Find where the given text appears and provide that cell's center as (x, y) coordinate. 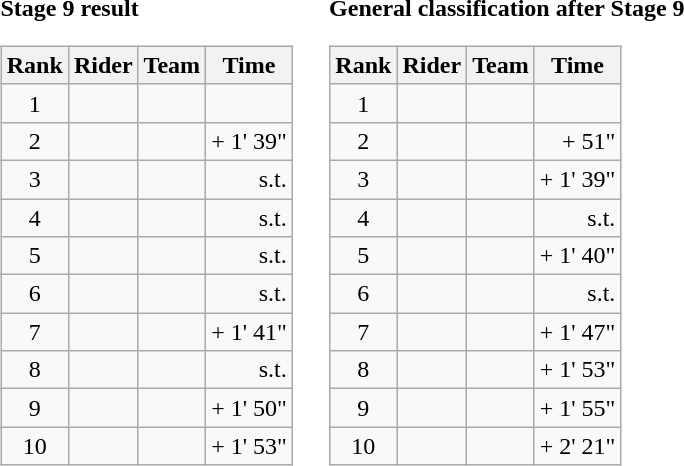
+ 1' 50" (250, 408)
+ 2' 21" (578, 446)
+ 1' 40" (578, 256)
+ 1' 55" (578, 408)
+ 51" (578, 141)
+ 1' 47" (578, 332)
+ 1' 41" (250, 332)
